Extract the [x, y] coordinate from the center of the cell holding the provided text.  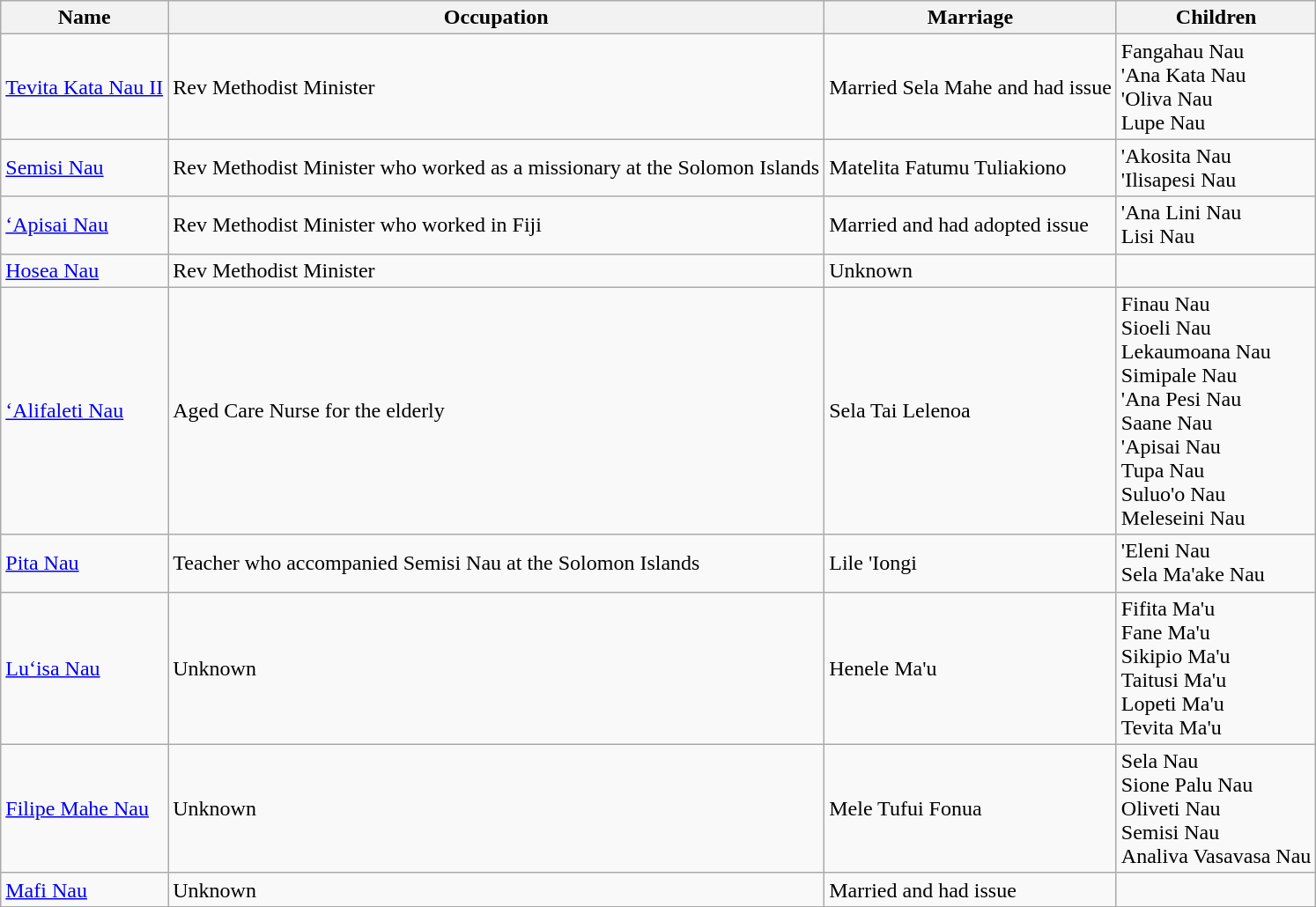
Children [1216, 18]
Henele Ma'u [971, 667]
Teacher who accompanied Semisi Nau at the Solomon Islands [497, 564]
'Akosita Nau'Ilisapesi Nau [1216, 167]
Fangahau Nau'Ana Kata Nau'Oliva NauLupe Nau [1216, 86]
Filipe Mahe Nau [85, 808]
Married and had issue [971, 889]
Pita Nau [85, 564]
Lu‘isa Nau [85, 667]
Aged Care Nurse for the elderly [497, 410]
‘Apisai Nau [85, 225]
‘Alifaleti Nau [85, 410]
Sela NauSione Palu NauOliveti NauSemisi NauAnaliva Vasavasa Nau [1216, 808]
Fifita Ma'uFane Ma'uSikipio Ma'uTaitusi Ma'uLopeti Ma'uTevita Ma'u [1216, 667]
Name [85, 18]
Rev Methodist Minister who worked in Fiji [497, 225]
Marriage [971, 18]
Married Sela Mahe and had issue [971, 86]
Lile 'Iongi [971, 564]
Finau NauSioeli NauLekaumoana NauSimipale Nau'Ana Pesi NauSaane Nau'Apisai NauTupa NauSuluo'o NauMeleseini Nau [1216, 410]
Matelita Fatumu Tuliakiono [971, 167]
Mafi Nau [85, 889]
Hosea Nau [85, 270]
Mele Tufui Fonua [971, 808]
Tevita Kata Nau II [85, 86]
Semisi Nau [85, 167]
'Eleni NauSela Ma'ake Nau [1216, 564]
Sela Tai Lelenoa [971, 410]
Rev Methodist Minister who worked as a missionary at the Solomon Islands [497, 167]
Occupation [497, 18]
Married and had adopted issue [971, 225]
'Ana Lini NauLisi Nau [1216, 225]
